Determine the (X, Y) coordinate at the center of the cell enclosing the given text.  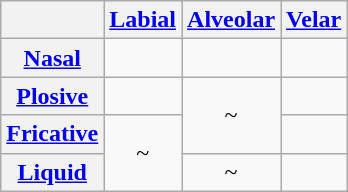
Nasal (52, 58)
Plosive (52, 96)
Fricative (52, 134)
Velar (314, 20)
Labial (143, 20)
Liquid (52, 172)
Alveolar (232, 20)
